Identify which cell holds the provided text, then report its [x, y] central coordinate. 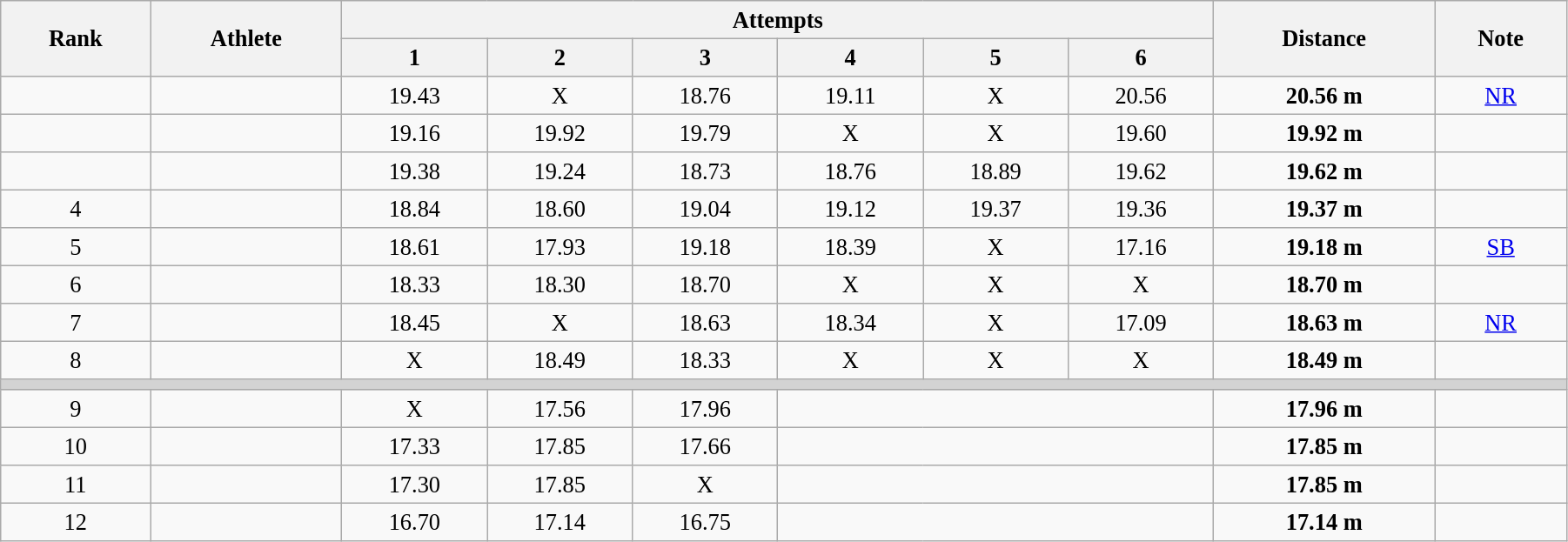
18.60 [560, 209]
18.73 [705, 171]
19.16 [414, 133]
19.79 [705, 133]
18.39 [851, 247]
19.38 [414, 171]
17.56 [560, 409]
19.04 [705, 209]
19.12 [851, 209]
Athlete [246, 38]
18.63 m [1324, 323]
Rank [76, 38]
18.89 [995, 171]
8 [76, 360]
18.70 m [1324, 284]
17.16 [1142, 247]
18.70 [705, 284]
19.62 [1142, 171]
17.96 [705, 409]
19.18 [705, 247]
19.36 [1142, 209]
Distance [1324, 38]
19.92 m [1324, 133]
12 [76, 522]
17.93 [560, 247]
2 [560, 57]
18.45 [414, 323]
1 [414, 57]
18.34 [851, 323]
17.14 [560, 522]
16.70 [414, 522]
19.37 m [1324, 209]
19.60 [1142, 133]
18.30 [560, 284]
16.75 [705, 522]
19.62 m [1324, 171]
10 [76, 446]
19.43 [414, 95]
19.18 m [1324, 247]
19.24 [560, 171]
18.61 [414, 247]
18.84 [414, 209]
3 [705, 57]
Note [1501, 38]
17.66 [705, 446]
17.14 m [1324, 522]
9 [76, 409]
11 [76, 485]
17.33 [414, 446]
17.09 [1142, 323]
Attempts [778, 19]
18.63 [705, 323]
7 [76, 323]
20.56 [1142, 95]
20.56 m [1324, 95]
19.37 [995, 209]
17.96 m [1324, 409]
17.30 [414, 485]
18.49 [560, 360]
SB [1501, 247]
19.92 [560, 133]
19.11 [851, 95]
18.49 m [1324, 360]
